Determine the (X, Y) coordinate at the center of the cell enclosing the given text.  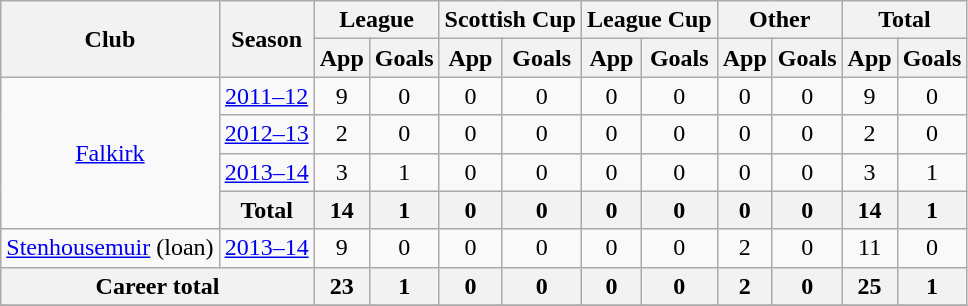
11 (870, 248)
League Cup (649, 20)
2012–13 (266, 134)
Career total (158, 286)
23 (342, 286)
Other (780, 20)
Club (110, 39)
Season (266, 39)
2011–12 (266, 96)
25 (870, 286)
Falkirk (110, 153)
Scottish Cup (510, 20)
League (376, 20)
Stenhousemuir (loan) (110, 248)
